For the text-containing cell, return its midpoint in [x, y] coordinate format. 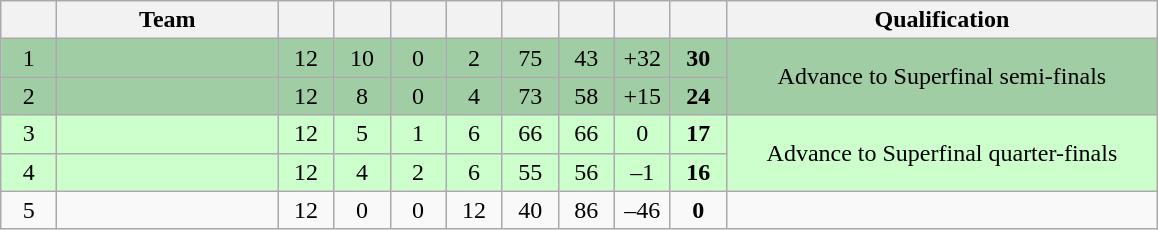
55 [530, 172]
10 [362, 58]
+15 [642, 96]
–1 [642, 172]
30 [698, 58]
Qualification [942, 20]
Advance to Superfinal quarter-finals [942, 153]
86 [586, 210]
16 [698, 172]
8 [362, 96]
40 [530, 210]
Team [168, 20]
Advance to Superfinal semi-finals [942, 77]
3 [29, 134]
43 [586, 58]
73 [530, 96]
58 [586, 96]
–46 [642, 210]
17 [698, 134]
75 [530, 58]
56 [586, 172]
24 [698, 96]
+32 [642, 58]
